Scan for the cell matching the given text and deliver its [X, Y] coordinate at center. 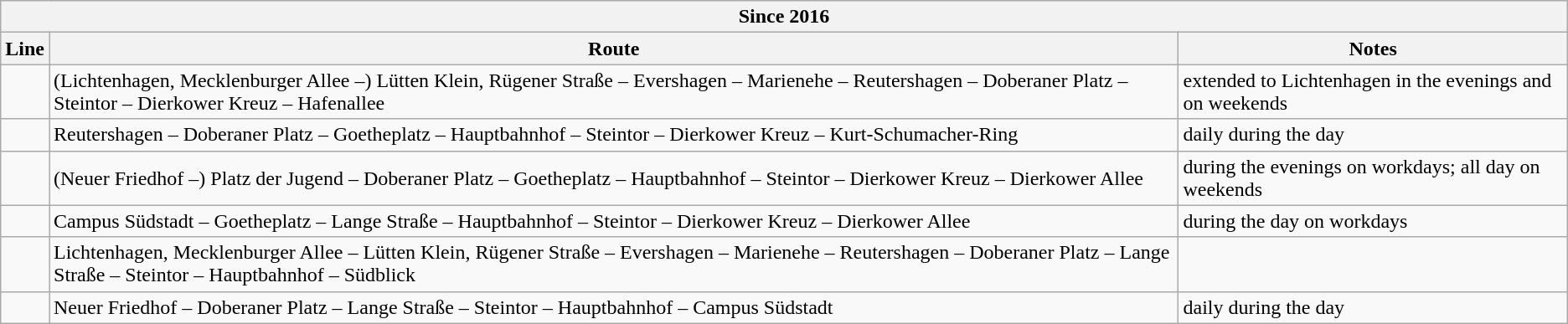
Line [25, 49]
during the day on workdays [1373, 221]
extended to Lichtenhagen in the evenings and on weekends [1373, 92]
Reutershagen – Doberaner Platz – Goetheplatz – Hauptbahnhof – Steintor – Dierkower Kreuz – Kurt-Schumacher-Ring [613, 135]
during the evenings on workdays; all day on weekends [1373, 177]
(Neuer Friedhof –) Platz der Jugend – Doberaner Platz – Goetheplatz – Hauptbahnhof – Steintor – Dierkower Kreuz – Dierkower Allee [613, 177]
Neuer Friedhof – Doberaner Platz – Lange Straße – Steintor – Hauptbahnhof – Campus Südstadt [613, 307]
Campus Südstadt – Goetheplatz – Lange Straße – Hauptbahnhof – Steintor – Dierkower Kreuz – Dierkower Allee [613, 221]
Since 2016 [784, 17]
Notes [1373, 49]
Route [613, 49]
